Provide the [x, y] coordinate of the cell's center where the given text is located.  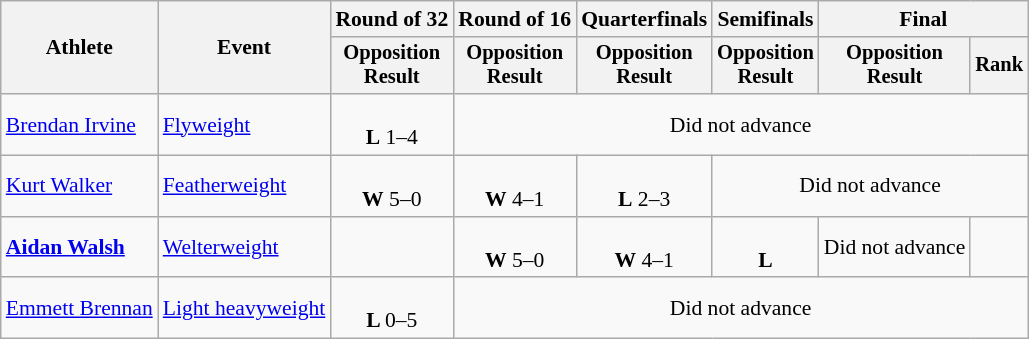
Round of 16 [514, 19]
Emmett Brennan [80, 308]
Brendan Irvine [80, 124]
Semifinals [766, 19]
Flyweight [244, 124]
Quarterfinals [644, 19]
Welterweight [244, 248]
Final [924, 19]
L 1–4 [392, 124]
Aidan Walsh [80, 248]
L [766, 248]
L 2–3 [644, 186]
L 0–5 [392, 308]
Kurt Walker [80, 186]
Athlete [80, 48]
Rank [999, 66]
Event [244, 48]
Featherweight [244, 186]
Light heavyweight [244, 308]
Round of 32 [392, 19]
